Detect which cell encompasses the target text, then output its [x, y] center coordinate. 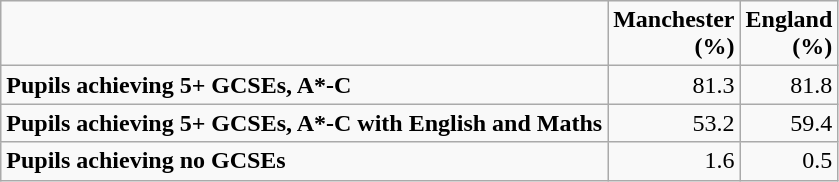
England (%) [789, 34]
Manchester (%) [674, 34]
59.4 [789, 123]
1.6 [674, 161]
81.8 [789, 85]
Pupils achieving no GCSEs [304, 161]
81.3 [674, 85]
Pupils achieving 5+ GCSEs, A*-C [304, 85]
Pupils achieving 5+ GCSEs, A*-C with English and Maths [304, 123]
53.2 [674, 123]
0.5 [789, 161]
